Locate the cell with the specified text and output its [x, y] center coordinate. 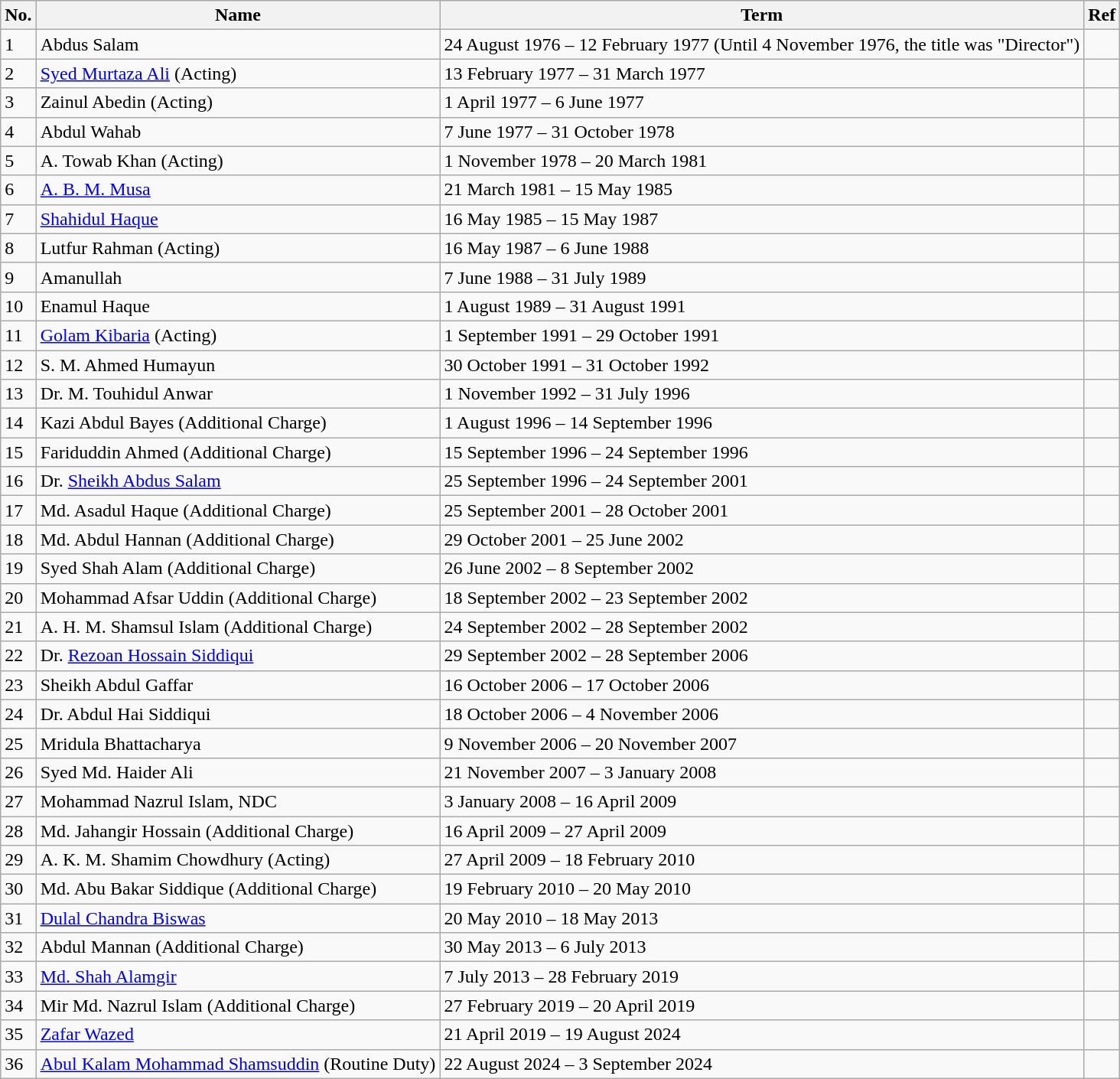
12 [18, 365]
28 [18, 830]
21 March 1981 – 15 May 1985 [762, 190]
Dr. Rezoan Hossain Siddiqui [238, 656]
24 [18, 714]
Dr. Abdul Hai Siddiqui [238, 714]
13 February 1977 – 31 March 1977 [762, 73]
1 November 1978 – 20 March 1981 [762, 161]
Mir Md. Nazrul Islam (Additional Charge) [238, 1006]
27 [18, 801]
Syed Murtaza Ali (Acting) [238, 73]
Abdus Salam [238, 44]
17 [18, 510]
25 September 2001 – 28 October 2001 [762, 510]
Zafar Wazed [238, 1035]
1 November 1992 – 31 July 1996 [762, 394]
19 [18, 569]
Sheikh Abdul Gaffar [238, 685]
24 September 2002 – 28 September 2002 [762, 627]
31 [18, 918]
29 [18, 860]
26 [18, 772]
16 [18, 481]
16 April 2009 – 27 April 2009 [762, 830]
Enamul Haque [238, 306]
A. K. M. Shamim Chowdhury (Acting) [238, 860]
29 October 2001 – 25 June 2002 [762, 539]
Golam Kibaria (Acting) [238, 335]
9 [18, 277]
9 November 2006 – 20 November 2007 [762, 743]
21 [18, 627]
22 August 2024 – 3 September 2024 [762, 1064]
21 November 2007 – 3 January 2008 [762, 772]
Zainul Abedin (Acting) [238, 103]
34 [18, 1006]
A. B. M. Musa [238, 190]
20 May 2010 – 18 May 2013 [762, 918]
Syed Shah Alam (Additional Charge) [238, 569]
33 [18, 976]
7 July 2013 – 28 February 2019 [762, 976]
19 February 2010 – 20 May 2010 [762, 889]
11 [18, 335]
Amanullah [238, 277]
Name [238, 15]
Abdul Wahab [238, 132]
Shahidul Haque [238, 219]
23 [18, 685]
Md. Shah Alamgir [238, 976]
Ref [1102, 15]
Md. Abdul Hannan (Additional Charge) [238, 539]
25 [18, 743]
22 [18, 656]
20 [18, 598]
A. Towab Khan (Acting) [238, 161]
Fariduddin Ahmed (Additional Charge) [238, 452]
Md. Asadul Haque (Additional Charge) [238, 510]
Abul Kalam Mohammad Shamsuddin (Routine Duty) [238, 1064]
16 May 1985 – 15 May 1987 [762, 219]
14 [18, 423]
1 August 1989 – 31 August 1991 [762, 306]
No. [18, 15]
36 [18, 1064]
30 October 1991 – 31 October 1992 [762, 365]
2 [18, 73]
Md. Jahangir Hossain (Additional Charge) [238, 830]
7 June 1977 – 31 October 1978 [762, 132]
26 June 2002 – 8 September 2002 [762, 569]
Kazi Abdul Bayes (Additional Charge) [238, 423]
25 September 1996 – 24 September 2001 [762, 481]
S. M. Ahmed Humayun [238, 365]
15 September 1996 – 24 September 1996 [762, 452]
18 October 2006 – 4 November 2006 [762, 714]
24 August 1976 – 12 February 1977 (Until 4 November 1976, the title was "Director") [762, 44]
5 [18, 161]
18 September 2002 – 23 September 2002 [762, 598]
27 February 2019 – 20 April 2019 [762, 1006]
Mohammad Nazrul Islam, NDC [238, 801]
35 [18, 1035]
Mohammad Afsar Uddin (Additional Charge) [238, 598]
16 May 1987 – 6 June 1988 [762, 248]
Dr. M. Touhidul Anwar [238, 394]
1 September 1991 – 29 October 1991 [762, 335]
Md. Abu Bakar Siddique (Additional Charge) [238, 889]
Dr. Sheikh Abdus Salam [238, 481]
16 October 2006 – 17 October 2006 [762, 685]
4 [18, 132]
Dulal Chandra Biswas [238, 918]
Term [762, 15]
1 April 1977 – 6 June 1977 [762, 103]
27 April 2009 – 18 February 2010 [762, 860]
Mridula Bhattacharya [238, 743]
18 [18, 539]
1 August 1996 – 14 September 1996 [762, 423]
Lutfur Rahman (Acting) [238, 248]
A. H. M. Shamsul Islam (Additional Charge) [238, 627]
1 [18, 44]
13 [18, 394]
3 January 2008 – 16 April 2009 [762, 801]
30 May 2013 – 6 July 2013 [762, 947]
30 [18, 889]
3 [18, 103]
Abdul Mannan (Additional Charge) [238, 947]
15 [18, 452]
7 [18, 219]
7 June 1988 – 31 July 1989 [762, 277]
6 [18, 190]
29 September 2002 – 28 September 2006 [762, 656]
32 [18, 947]
8 [18, 248]
Syed Md. Haider Ali [238, 772]
10 [18, 306]
21 April 2019 – 19 August 2024 [762, 1035]
